For the text-containing cell, return its midpoint in [x, y] coordinate format. 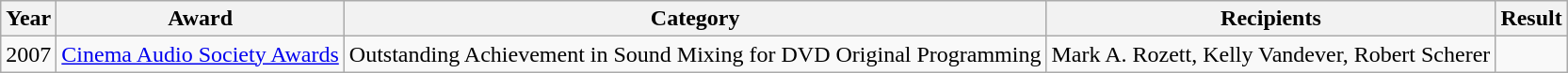
2007 [28, 54]
Category [695, 19]
Award [201, 19]
Outstanding Achievement in Sound Mixing for DVD Original Programming [695, 54]
Recipients [1271, 19]
Year [28, 19]
Cinema Audio Society Awards [201, 54]
Result [1531, 19]
Mark A. Rozett, Kelly Vandever, Robert Scherer [1271, 54]
